From the cell containing the given text, extract its center point as [X, Y] coordinate. 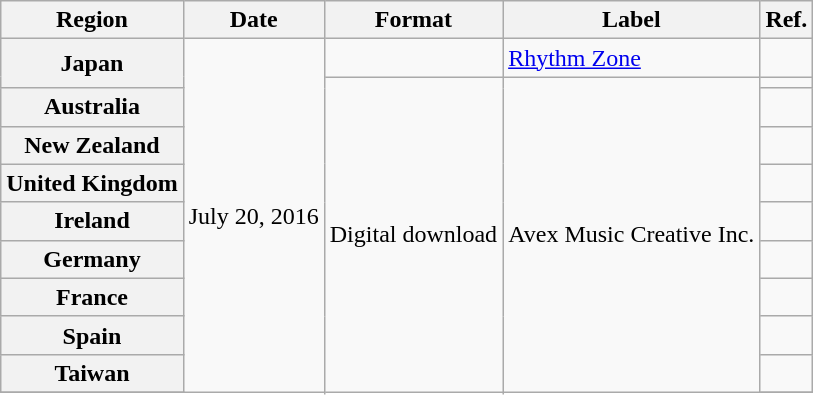
July 20, 2016 [254, 216]
Ref. [786, 20]
Japan [92, 64]
Avex Music Creative Inc. [632, 235]
Digital download [413, 235]
Rhythm Zone [632, 58]
Format [413, 20]
Region [92, 20]
France [92, 297]
United Kingdom [92, 183]
New Zealand [92, 145]
Taiwan [92, 373]
Label [632, 20]
Spain [92, 335]
Date [254, 20]
Germany [92, 259]
Australia [92, 107]
Ireland [92, 221]
